Pinpoint the cell where the given text exists, returning its (x, y) midpoint coordinate. 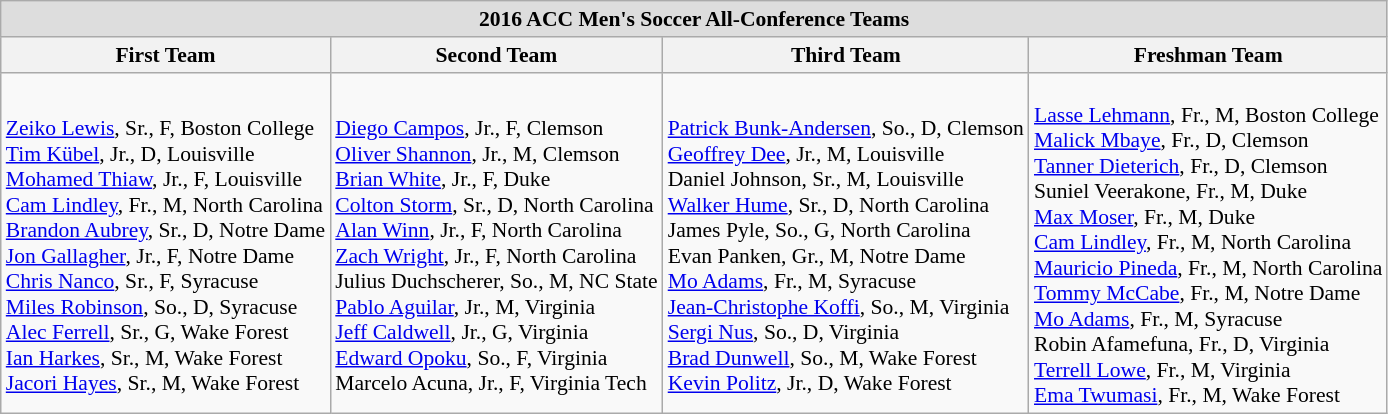
First Team (166, 55)
Second Team (496, 55)
Third Team (846, 55)
2016 ACC Men's Soccer All-Conference Teams (694, 19)
Freshman Team (1208, 55)
